Output the [x, y] coordinate of the center of the cell containing the given text.  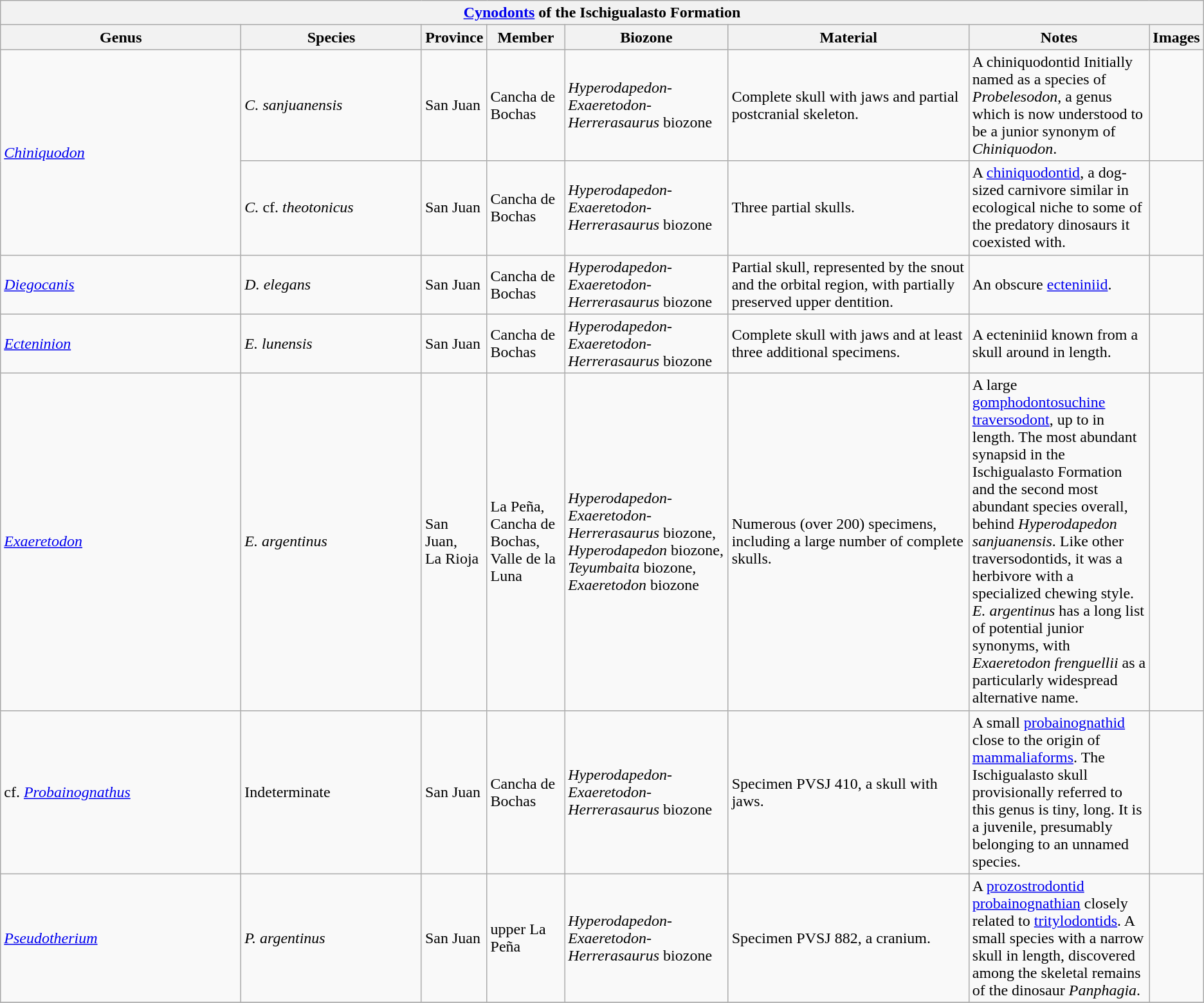
Specimen PVSJ 410, a skull with jaws. [848, 792]
Cynodonts of the Ischigualasto Formation [602, 13]
E. lunensis [332, 344]
Indeterminate [332, 792]
Complete skull with jaws and at least three additional specimens. [848, 344]
Chiniquodon [121, 152]
Exaeretodon [121, 542]
Hyperodapedon-Exaeretodon-Herrerasaurus biozone,Hyperodapedon biozone,Teyumbaita biozone,Exaeretodon biozone [646, 542]
Province [454, 37]
Notes [1059, 37]
A chiniquodontid Initially named as a species of Probelesodon, a genus which is now understood to be a junior synonym of Chiniquodon. [1059, 106]
upper La Peña [526, 938]
A chiniquodontid, a dog-sized carnivore similar in ecological niche to some of the predatory dinosaurs it coexisted with. [1059, 208]
An obscure ecteniniid. [1059, 284]
Species [332, 37]
P. argentinus [332, 938]
A ecteniniid known from a skull around in length. [1059, 344]
Images [1176, 37]
La Peña,Cancha de Bochas,Valle de la Luna [526, 542]
San Juan,La Rioja [454, 542]
Diegocanis [121, 284]
C. cf. theotonicus [332, 208]
Numerous (over 200) specimens, including a large number of complete skulls. [848, 542]
Ecteninion [121, 344]
Three partial skulls. [848, 208]
Specimen PVSJ 882, a cranium. [848, 938]
D. elegans [332, 284]
Complete skull with jaws and partial postcranial skeleton. [848, 106]
Pseudotherium [121, 938]
Material [848, 37]
E. argentinus [332, 542]
Partial skull, represented by the snout and the orbital region, with partially preserved upper dentition. [848, 284]
Member [526, 37]
C. sanjuanensis [332, 106]
Genus [121, 37]
cf. Probainognathus [121, 792]
Biozone [646, 37]
